Locate the cell with the specified text and output its (X, Y) center coordinate. 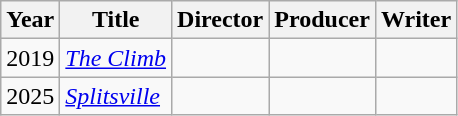
Producer (322, 20)
Splitsville (116, 96)
Year (30, 20)
Director (220, 20)
Writer (416, 20)
The Climb (116, 58)
2025 (30, 96)
2019 (30, 58)
Title (116, 20)
